From the cell containing the given text, extract its center point as (x, y) coordinate. 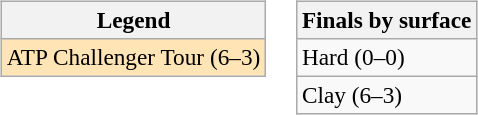
ATP Challenger Tour (6–3) (133, 57)
Hard (0–0) (387, 57)
Legend (133, 20)
Finals by surface (387, 20)
Clay (6–3) (387, 95)
